Pinpoint the cell where the given text exists, returning its (x, y) midpoint coordinate. 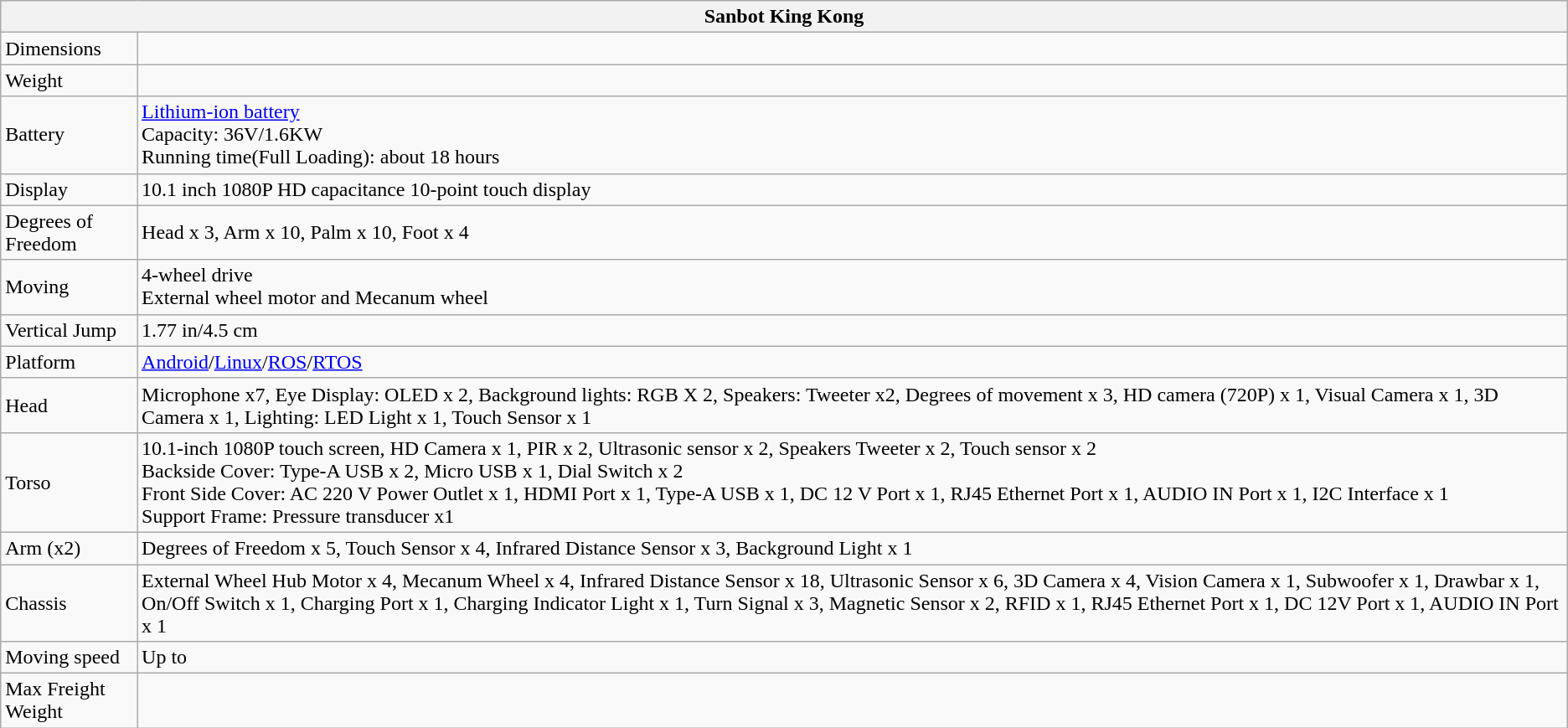
Degrees of Freedom x 5, Touch Sensor x 4, Infrared Distance Sensor x 3, Background Light x 1 (853, 548)
Dimensions (69, 49)
Battery (69, 135)
Sanbot King Kong (784, 17)
Degrees of Freedom (69, 233)
1.77 in/4.5 cm (853, 330)
Up to (853, 658)
Head x 3, Arm x 10, Palm x 10, Foot x 4 (853, 233)
Torso (69, 483)
10.1 inch 1080P HD capacitance 10-point touch display (853, 189)
Chassis (69, 603)
Moving (69, 287)
Moving speed (69, 658)
Arm (x2) (69, 548)
Lithium-ion batteryCapacity: 36V/1.6KWRunning time(Full Loading): about 18 hours (853, 135)
Display (69, 189)
Max Freight Weight (69, 700)
Weight (69, 80)
Android/Linux/ROS/RTOS (853, 362)
Platform (69, 362)
Head (69, 405)
4-wheel drive External wheel motor and Mecanum wheel (853, 287)
Vertical Jump (69, 330)
